Provide the [X, Y] coordinate of the cell's center where the given text is located.  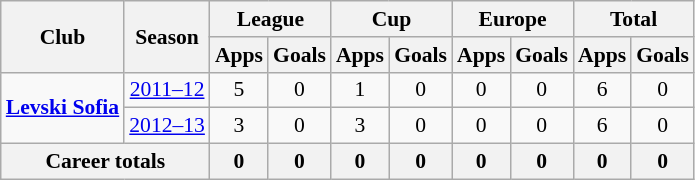
1 [360, 90]
Levski Sofia [62, 108]
Season [167, 36]
2011–12 [167, 90]
Cup [392, 19]
Career totals [106, 162]
2012–13 [167, 126]
Total [634, 19]
Europe [512, 19]
Club [62, 36]
League [270, 19]
5 [239, 90]
